For the text-containing cell, return its midpoint in (x, y) coordinate format. 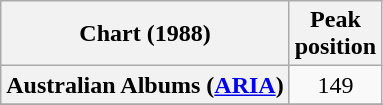
Peak position (335, 34)
Chart (1988) (145, 34)
149 (335, 85)
Australian Albums (ARIA) (145, 85)
